Return [X, Y] of the center of cell containing provided text 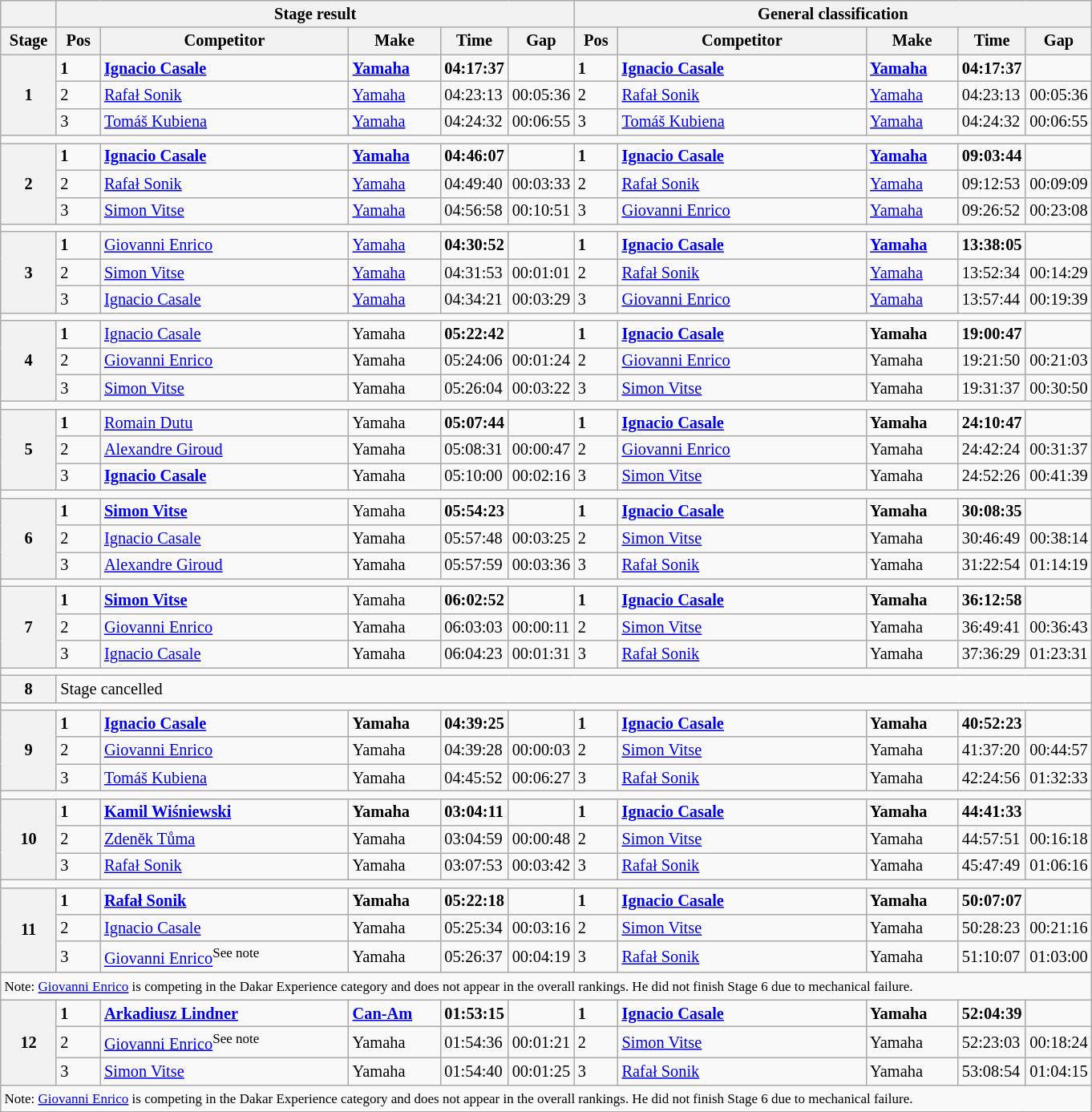
10 [29, 839]
00:30:50 [1058, 388]
00:04:19 [541, 957]
00:10:51 [541, 211]
53:08:54 [992, 1071]
01:53:15 [474, 1013]
Kamil Wiśniewski [224, 812]
31:22:54 [992, 565]
01:14:19 [1058, 565]
00:01:24 [541, 361]
01:03:00 [1058, 957]
51:10:07 [992, 957]
05:22:42 [474, 334]
05:10:00 [474, 476]
19:00:47 [992, 334]
42:24:56 [992, 778]
24:52:26 [992, 476]
00:03:36 [541, 565]
00:03:16 [541, 928]
01:32:33 [1058, 778]
Arkadiusz Lindner [224, 1013]
11 [29, 930]
52:04:39 [992, 1013]
6 [29, 539]
44:57:51 [992, 839]
00:00:47 [541, 450]
00:44:57 [1058, 750]
05:08:31 [474, 450]
52:23:03 [992, 1042]
04:30:52 [474, 245]
01:54:40 [474, 1071]
09:26:52 [992, 211]
40:52:23 [992, 723]
06:03:03 [474, 627]
05:22:18 [474, 901]
General classification [833, 14]
04:31:53 [474, 273]
00:03:42 [541, 866]
5 [29, 449]
30:08:35 [992, 512]
00:01:21 [541, 1042]
45:47:49 [992, 866]
04:56:58 [474, 211]
Stage [29, 41]
19:21:50 [992, 361]
06:02:52 [474, 600]
36:12:58 [992, 600]
00:19:39 [1058, 299]
24:10:47 [992, 423]
06:04:23 [474, 654]
09:12:53 [992, 184]
36:49:41 [992, 627]
24:42:24 [992, 450]
00:21:16 [1058, 928]
05:26:04 [474, 388]
9 [29, 750]
12 [29, 1042]
00:00:11 [541, 627]
05:54:23 [474, 512]
00:00:03 [541, 750]
00:01:25 [541, 1071]
00:01:01 [541, 273]
44:41:33 [992, 812]
00:36:43 [1058, 627]
01:23:31 [1058, 654]
Romain Dutu [224, 423]
00:02:16 [541, 476]
30:46:49 [992, 538]
00:38:14 [1058, 538]
04:39:25 [474, 723]
00:00:48 [541, 839]
50:28:23 [992, 928]
05:57:48 [474, 538]
41:37:20 [992, 750]
01:54:36 [474, 1042]
01:06:16 [1058, 866]
13:52:34 [992, 273]
Can-Am [394, 1013]
01:04:15 [1058, 1071]
00:23:08 [1058, 211]
13:38:05 [992, 245]
03:07:53 [474, 866]
00:21:03 [1058, 361]
00:31:37 [1058, 450]
Zdeněk Tůma [224, 839]
03:04:11 [474, 812]
05:57:59 [474, 565]
37:36:29 [992, 654]
00:09:09 [1058, 184]
8 [29, 689]
03:04:59 [474, 839]
00:06:27 [541, 778]
05:26:37 [474, 957]
00:01:31 [541, 654]
05:24:06 [474, 361]
04:34:21 [474, 299]
05:07:44 [474, 423]
04:45:52 [474, 778]
04:49:40 [474, 184]
00:18:24 [1058, 1042]
09:03:44 [992, 156]
00:03:22 [541, 388]
00:16:18 [1058, 839]
13:57:44 [992, 299]
00:03:33 [541, 184]
04:39:28 [474, 750]
4 [29, 361]
19:31:37 [992, 388]
00:03:25 [541, 538]
Stage cancelled [574, 689]
00:41:39 [1058, 476]
04:46:07 [474, 156]
00:03:29 [541, 299]
05:25:34 [474, 928]
7 [29, 627]
50:07:07 [992, 901]
00:14:29 [1058, 273]
Stage result [315, 14]
